Identify which cell holds the provided text, then report its [X, Y] central coordinate. 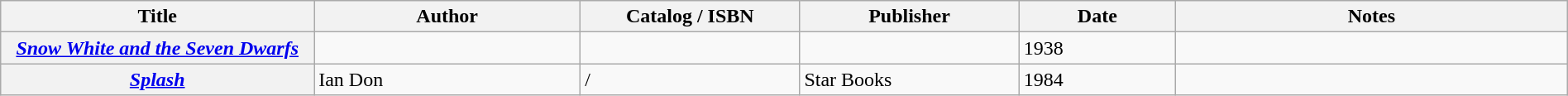
Star Books [910, 79]
Author [447, 17]
Publisher [910, 17]
Splash [157, 79]
1938 [1097, 48]
Date [1097, 17]
Title [157, 17]
Catalog / ISBN [690, 17]
Notes [1372, 17]
/ [690, 79]
Snow White and the Seven Dwarfs [157, 48]
Ian Don [447, 79]
1984 [1097, 79]
